Detect which cell encompasses the target text, then output its (X, Y) center coordinate. 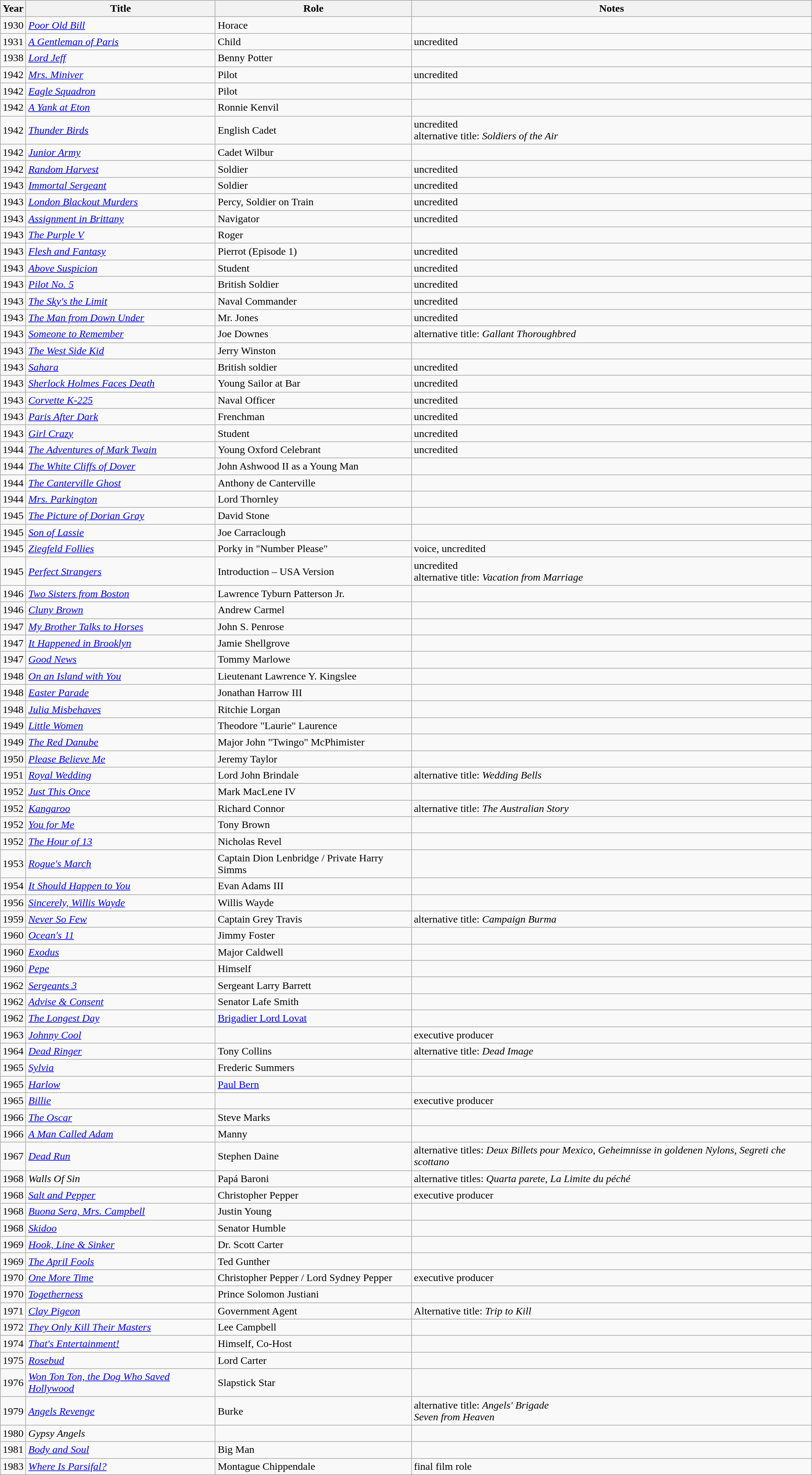
Julia Misbehaves (121, 709)
Sylvia (121, 1068)
alternative titles: Deux Billets pour Mexico, Geheimnisse in goldenen Nylons, Segreti che scottano (612, 1156)
Slapstick Star (313, 1383)
1983 (13, 1466)
Steve Marks (313, 1117)
Poor Old Bill (121, 25)
1953 (13, 864)
Cadet Wilbur (313, 152)
Advise & Consent (121, 1002)
Kangaroo (121, 808)
Pierrot (Episode 1) (313, 252)
Sergeant Larry Barrett (313, 985)
Year (13, 9)
You for Me (121, 825)
Lawrence Tyburn Patterson Jr. (313, 594)
The Sky's the Limit (121, 301)
1959 (13, 919)
voice, uncredited (612, 549)
Royal Wedding (121, 775)
Sherlock Holmes Faces Death (121, 384)
Christopher Pepper / Lord Sydney Pepper (313, 1278)
Rogue's March (121, 864)
Captain Grey Travis (313, 919)
Sergeants 3 (121, 985)
David Stone (313, 516)
Nicholas Revel (313, 841)
Jimmy Foster (313, 936)
Clay Pigeon (121, 1311)
Assignment in Brittany (121, 218)
Exodus (121, 952)
Pilot No. 5 (121, 285)
They Only Kill Their Masters (121, 1327)
Lord Jeff (121, 58)
Big Man (313, 1450)
Lord Carter (313, 1360)
1980 (13, 1433)
1976 (13, 1383)
A Yank at Eton (121, 108)
Skidoo (121, 1228)
Lord John Brindale (313, 775)
Eagle Squadron (121, 91)
Justin Young (313, 1212)
Where Is Parsifal? (121, 1466)
Buona Sera, Mrs. Campbell (121, 1212)
Mr. Jones (313, 318)
The Oscar (121, 1117)
Notes (612, 9)
The West Side Kid (121, 351)
Dead Ringer (121, 1051)
1931 (13, 42)
Paul Bern (313, 1084)
Ritchie Lorgan (313, 709)
London Blackout Murders (121, 202)
Jonathan Harrow III (313, 693)
The Canterville Ghost (121, 483)
Just This Once (121, 792)
Angels Revenge (121, 1411)
Good News (121, 660)
Willis Wayde (313, 903)
My Brother Talks to Horses (121, 627)
A Gentleman of Paris (121, 42)
Burke (313, 1411)
Mrs. Parkington (121, 499)
It Should Happen to You (121, 886)
On an Island with You (121, 676)
Sincerely, Willis Wayde (121, 903)
Ziegfeld Follies (121, 549)
Joe Carraclough (313, 532)
1956 (13, 903)
uncreditedalternative title: Vacation from Marriage (612, 571)
Thunder Birds (121, 130)
Anthony de Canterville (313, 483)
1963 (13, 1035)
Please Believe Me (121, 759)
Won Ton Ton, the Dog Who Saved Hollywood (121, 1383)
Evan Adams III (313, 886)
Harlow (121, 1084)
uncreditedalternative title: Soldiers of the Air (612, 130)
Role (313, 9)
1974 (13, 1344)
Corvette K-225 (121, 400)
Navigator (313, 218)
Dead Run (121, 1156)
Joe Downes (313, 334)
Brigadier Lord Lovat (313, 1018)
alternative title: Angels' BrigadeSeven from Heaven (612, 1411)
Salt and Pepper (121, 1195)
Flesh and Fantasy (121, 252)
1972 (13, 1327)
Theodore "Laurie" Laurence (313, 726)
Someone to Remember (121, 334)
The April Fools (121, 1261)
Alternative title: Trip to Kill (612, 1311)
1979 (13, 1411)
Lee Campbell (313, 1327)
Ronnie Kenvil (313, 108)
alternative title: The Australian Story (612, 808)
1964 (13, 1051)
Andrew Carmel (313, 610)
Frederic Summers (313, 1068)
Stephen Daine (313, 1156)
One More Time (121, 1278)
Senator Lafe Smith (313, 1002)
The Adventures of Mark Twain (121, 450)
Two Sisters from Boston (121, 594)
John S. Penrose (313, 627)
alternative title: Gallant Thoroughbred (612, 334)
The Hour of 13 (121, 841)
Percy, Soldier on Train (313, 202)
Tony Brown (313, 825)
Ocean's 11 (121, 936)
1938 (13, 58)
Major Caldwell (313, 952)
Roger (313, 235)
alternative title: Wedding Bells (612, 775)
Girl Crazy (121, 433)
Immortal Sergeant (121, 185)
1967 (13, 1156)
Perfect Strangers (121, 571)
Benny Potter (313, 58)
Body and Soul (121, 1450)
Mark MacLene IV (313, 792)
Rosebud (121, 1360)
Prince Solomon Justiani (313, 1294)
Naval Officer (313, 400)
1981 (13, 1450)
Junior Army (121, 152)
Pepe (121, 969)
1971 (13, 1311)
Billie (121, 1101)
Jeremy Taylor (313, 759)
Montague Chippendale (313, 1466)
Horace (313, 25)
That's Entertainment! (121, 1344)
Jerry Winston (313, 351)
Hook, Line & Sinker (121, 1245)
Mrs. Miniver (121, 75)
The Man from Down Under (121, 318)
British Soldier (313, 285)
Gypsy Angels (121, 1433)
Title (121, 9)
Lord Thornley (313, 499)
1950 (13, 759)
Above Suspicion (121, 268)
Captain Dion Lenbridge / Private Harry Simms (313, 864)
Christopher Pepper (313, 1195)
The Picture of Dorian Gray (121, 516)
Manny (313, 1134)
Walls Of Sin (121, 1179)
alternative titles: Quarta parete, La Limite du péché (612, 1179)
Lieutenant Lawrence Y. Kingslee (313, 676)
Random Harvest (121, 169)
Dr. Scott Carter (313, 1245)
alternative title: Dead Image (612, 1051)
Easter Parade (121, 693)
Naval Commander (313, 301)
Tony Collins (313, 1051)
A Man Called Adam (121, 1134)
The Red Danube (121, 742)
Sahara (121, 367)
Cluny Brown (121, 610)
Frenchman (313, 417)
1951 (13, 775)
1930 (13, 25)
The White Cliffs of Dover (121, 466)
Government Agent (313, 1311)
1954 (13, 886)
Tommy Marlowe (313, 660)
Johnny Cool (121, 1035)
Never So Few (121, 919)
The Purple V (121, 235)
Ted Gunther (313, 1261)
1975 (13, 1360)
alternative title: Campaign Burma (612, 919)
Jamie Shellgrove (313, 643)
Himself, Co-Host (313, 1344)
John Ashwood II as a Young Man (313, 466)
Major John "Twingo" McPhimister (313, 742)
Young Sailor at Bar (313, 384)
Paris After Dark (121, 417)
Porky in "Number Please" (313, 549)
Young Oxford Celebrant (313, 450)
English Cadet (313, 130)
Child (313, 42)
Richard Connor (313, 808)
Senator Humble (313, 1228)
Son of Lassie (121, 532)
final film role (612, 1466)
British soldier (313, 367)
Introduction – USA Version (313, 571)
Papá Baroni (313, 1179)
The Longest Day (121, 1018)
It Happened in Brooklyn (121, 643)
Himself (313, 969)
Little Women (121, 726)
Togetherness (121, 1294)
